Determine the [x, y] coordinate at the center of the cell enclosing the given text.  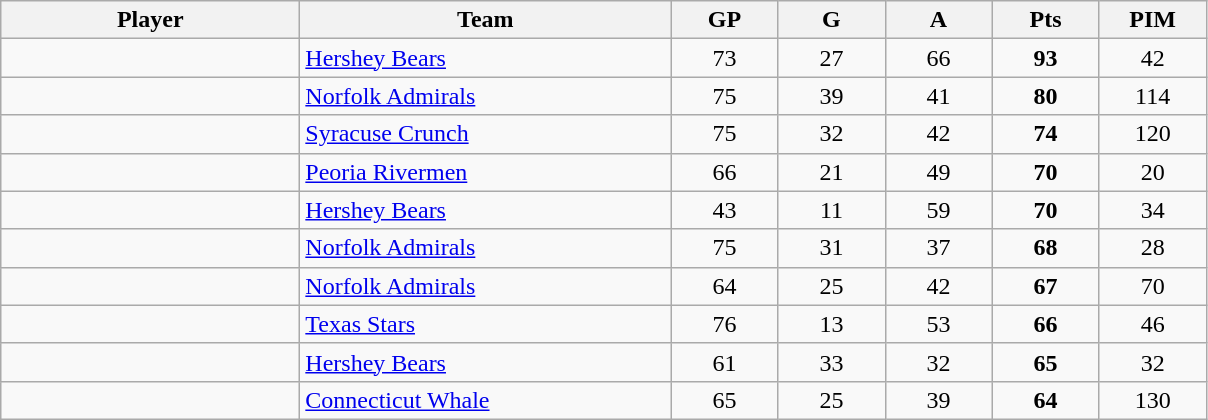
59 [938, 210]
68 [1046, 248]
93 [1046, 58]
20 [1152, 172]
28 [1152, 248]
Connecticut Whale [486, 400]
61 [724, 362]
13 [832, 324]
43 [724, 210]
120 [1152, 134]
130 [1152, 400]
11 [832, 210]
76 [724, 324]
21 [832, 172]
A [938, 20]
Team [486, 20]
34 [1152, 210]
33 [832, 362]
G [832, 20]
73 [724, 58]
31 [832, 248]
Texas Stars [486, 324]
67 [1046, 286]
37 [938, 248]
114 [1152, 96]
PIM [1152, 20]
41 [938, 96]
49 [938, 172]
Peoria Rivermen [486, 172]
74 [1046, 134]
Player [150, 20]
Syracuse Crunch [486, 134]
GP [724, 20]
46 [1152, 324]
Pts [1046, 20]
80 [1046, 96]
53 [938, 324]
27 [832, 58]
